Provide the (x, y) coordinate of the cell's center where the given text is located.  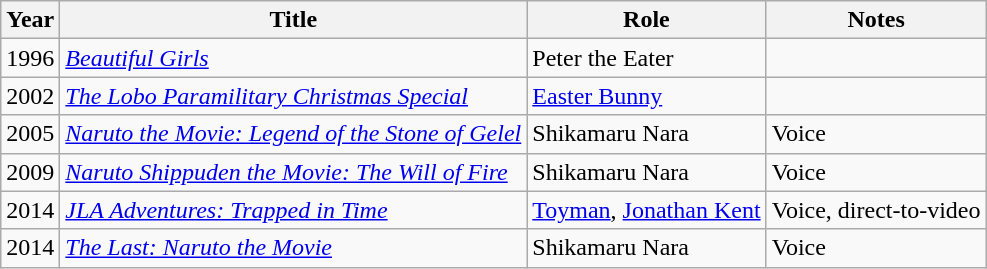
1996 (30, 58)
Beautiful Girls (294, 58)
The Lobo Paramilitary Christmas Special (294, 96)
Naruto Shippuden the Movie: The Will of Fire (294, 172)
The Last: Naruto the Movie (294, 248)
Easter Bunny (646, 96)
Peter the Eater (646, 58)
JLA Adventures: Trapped in Time (294, 210)
Voice, direct-to-video (876, 210)
Title (294, 20)
2009 (30, 172)
Role (646, 20)
Naruto the Movie: Legend of the Stone of Gelel (294, 134)
2002 (30, 96)
Notes (876, 20)
Year (30, 20)
2005 (30, 134)
Toyman, Jonathan Kent (646, 210)
